Identify which cell holds the provided text, then report its (X, Y) central coordinate. 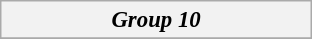
Group 10 (156, 20)
